Pinpoint the cell where the given text exists, returning its [x, y] midpoint coordinate. 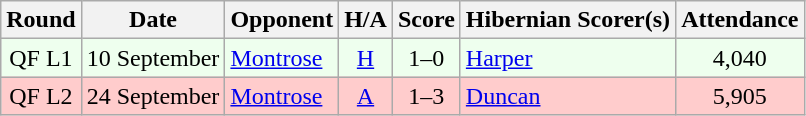
Opponent [282, 20]
Score [426, 20]
Hibernian Scorer(s) [568, 20]
QF L2 [41, 96]
H/A [366, 20]
Date [153, 20]
1–0 [426, 58]
5,905 [740, 96]
10 September [153, 58]
Attendance [740, 20]
Duncan [568, 96]
Round [41, 20]
1–3 [426, 96]
24 September [153, 96]
Harper [568, 58]
A [366, 96]
QF L1 [41, 58]
H [366, 58]
4,040 [740, 58]
